From the cell containing the given text, extract its center point as [x, y] coordinate. 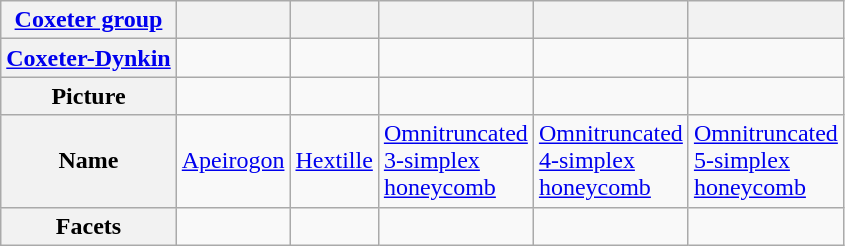
Omnitruncated4-simplexhoneycomb [610, 161]
Name [89, 161]
Facets [89, 226]
Coxeter-Dynkin [89, 58]
Omnitruncated5-simplexhoneycomb [766, 161]
Omnitruncated3-simplexhoneycomb [456, 161]
Hextille [334, 161]
Apeirogon [233, 161]
Picture [89, 96]
Coxeter group [89, 20]
